Return [x, y] of the center of cell containing provided text 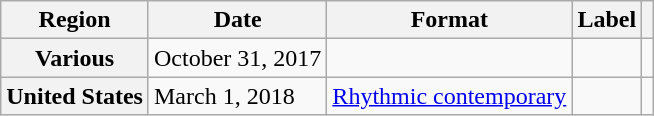
Rhythmic contemporary [450, 96]
Format [450, 20]
October 31, 2017 [237, 58]
United States [75, 96]
March 1, 2018 [237, 96]
Date [237, 20]
Region [75, 20]
Various [75, 58]
Label [607, 20]
